Detect which cell encompasses the target text, then output its [X, Y] center coordinate. 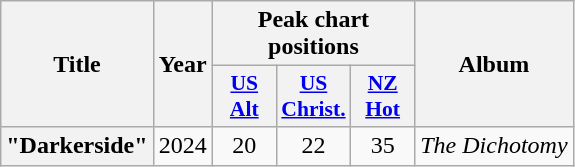
NZHot [383, 96]
USChrist. [313, 96]
2024 [182, 146]
The Dichotomy [494, 146]
USAlt [244, 96]
Album [494, 64]
20 [244, 146]
Title [77, 64]
22 [313, 146]
Year [182, 64]
"Darkerside" [77, 146]
35 [383, 146]
Peak chart positions [314, 34]
